Scan for the cell matching the given text and deliver its [x, y] coordinate at center. 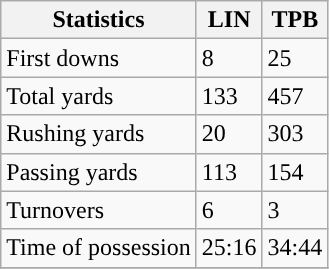
6 [229, 210]
TPB [295, 20]
First downs [99, 58]
Passing yards [99, 172]
Time of possession [99, 248]
154 [295, 172]
Statistics [99, 20]
25 [295, 58]
25:16 [229, 248]
303 [295, 134]
34:44 [295, 248]
20 [229, 134]
3 [295, 210]
8 [229, 58]
457 [295, 96]
Total yards [99, 96]
Turnovers [99, 210]
Rushing yards [99, 134]
133 [229, 96]
113 [229, 172]
LIN [229, 20]
